Detect which cell encompasses the target text, then output its [x, y] center coordinate. 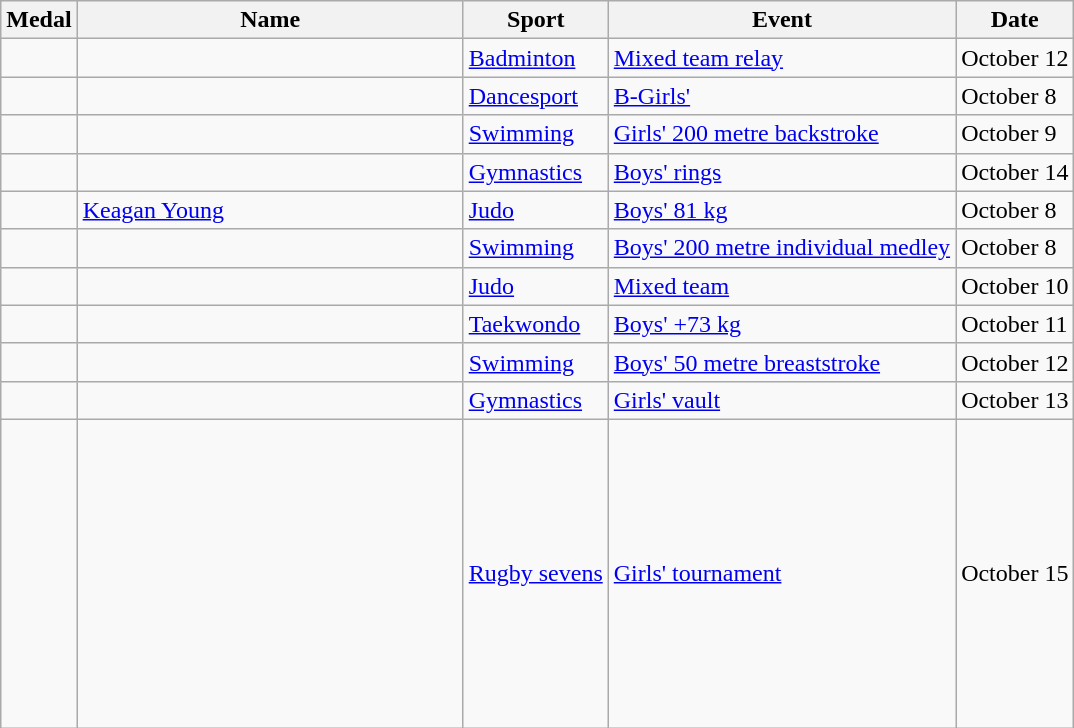
Girls' vault [782, 400]
Sport [536, 20]
Boys' +73 kg [782, 324]
Medal [39, 20]
Badminton [536, 58]
Boys' rings [782, 172]
Boys' 50 metre breaststroke [782, 362]
Date [1015, 20]
Taekwondo [536, 324]
Boys' 200 metre individual medley [782, 248]
Name [270, 20]
B-Girls' [782, 96]
Event [782, 20]
October 10 [1015, 286]
Dancesport [536, 96]
October 13 [1015, 400]
October 11 [1015, 324]
Mixed team [782, 286]
Boys' 81 kg [782, 210]
October 14 [1015, 172]
Rugby sevens [536, 573]
Girls' tournament [782, 573]
October 9 [1015, 134]
Mixed team relay [782, 58]
October 15 [1015, 573]
Keagan Young [270, 210]
Girls' 200 metre backstroke [782, 134]
